Extract the (x, y) coordinate from the center of the cell holding the provided text.  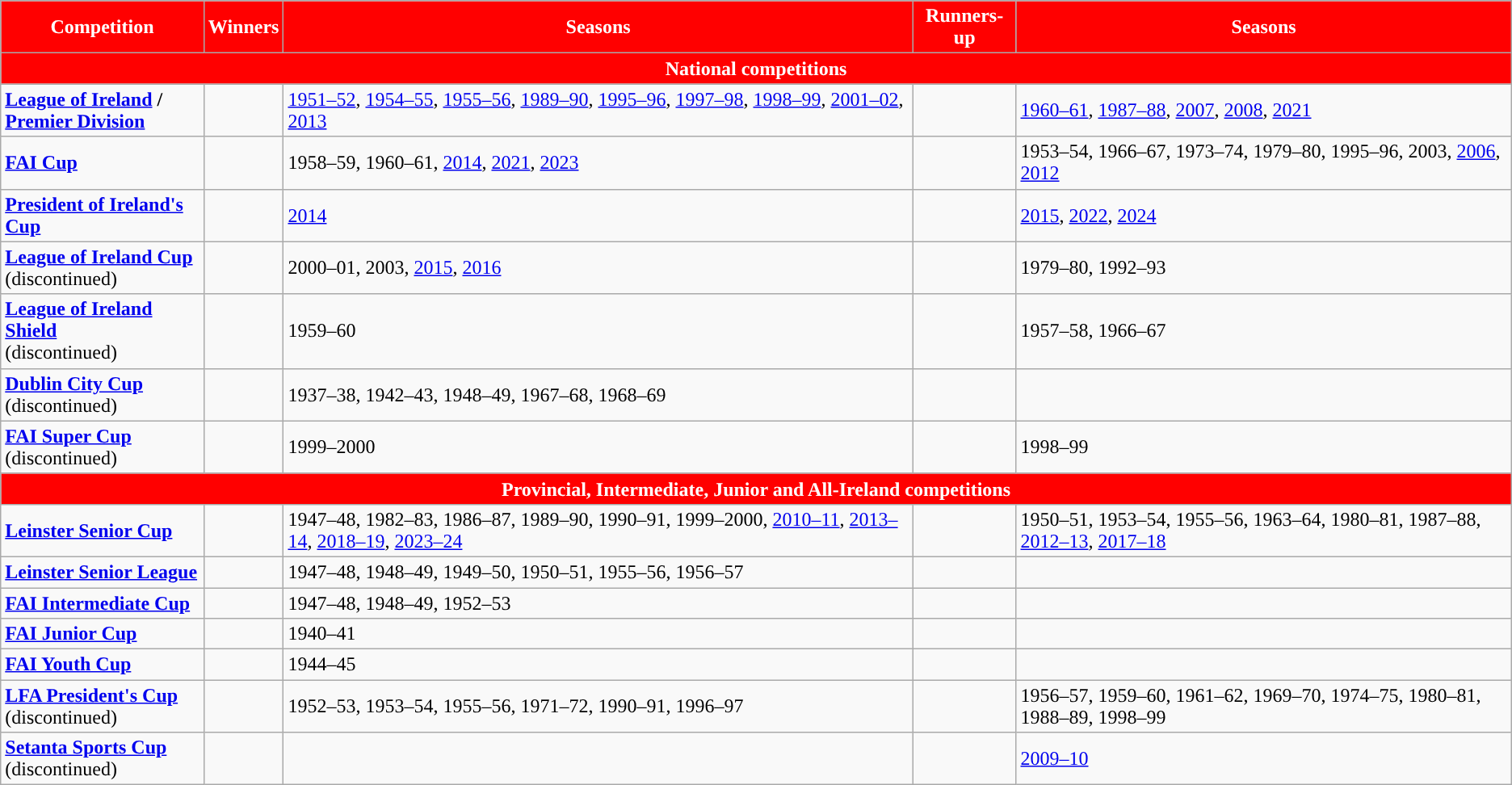
League of Ireland / Premier Division (103, 110)
2009–10 (1263, 759)
FAI Cup (103, 163)
1979–80, 1992–93 (1263, 268)
League of Ireland Cup(discontinued) (103, 268)
LFA President's Cup(discontinued) (103, 706)
Leinster Senior Cup (103, 530)
1947–48, 1948–49, 1949–50, 1950–51, 1955–56, 1956–57 (598, 572)
1947–48, 1948–49, 1952–53 (598, 603)
Dublin City Cup(discontinued) (103, 394)
1937–38, 1942–43, 1948–49, 1967–68, 1968–69 (598, 394)
2014 (598, 215)
Provincial, Intermediate, Junior and All-Ireland competitions (756, 489)
2000–01, 2003, 2015, 2016 (598, 268)
1940–41 (598, 634)
1953–54, 1966–67, 1973–74, 1979–80, 1995–96, 2003, 2006, 2012 (1263, 163)
FAI Junior Cup (103, 634)
1999–2000 (598, 447)
Setanta Sports Cup(discontinued) (103, 759)
FAI Youth Cup (103, 665)
FAI Intermediate Cup (103, 603)
1958–59, 1960–61, 2014, 2021, 2023 (598, 163)
FAI Super Cup(discontinued) (103, 447)
Leinster Senior League (103, 572)
1944–45 (598, 665)
Competition (103, 27)
1959–60 (598, 331)
National competitions (756, 69)
President of Ireland's Cup (103, 215)
1950–51, 1953–54, 1955–56, 1963–64, 1980–81, 1987–88, 2012–13, 2017–18 (1263, 530)
1956–57, 1959–60, 1961–62, 1969–70, 1974–75, 1980–81, 1988–89, 1998–99 (1263, 706)
League of Ireland Shield(discontinued) (103, 331)
1951–52, 1954–55, 1955–56, 1989–90, 1995–96, 1997–98, 1998–99, 2001–02, 2013 (598, 110)
Runners-up (964, 27)
1952–53, 1953–54, 1955–56, 1971–72, 1990–91, 1996–97 (598, 706)
1957–58, 1966–67 (1263, 331)
1960–61, 1987–88, 2007, 2008, 2021 (1263, 110)
Winners (244, 27)
1947–48, 1982–83, 1986–87, 1989–90, 1990–91, 1999–2000, 2010–11, 2013–14, 2018–19, 2023–24 (598, 530)
2015, 2022, 2024 (1263, 215)
1998–99 (1263, 447)
